From the cell containing the given text, extract its center point as [X, Y] coordinate. 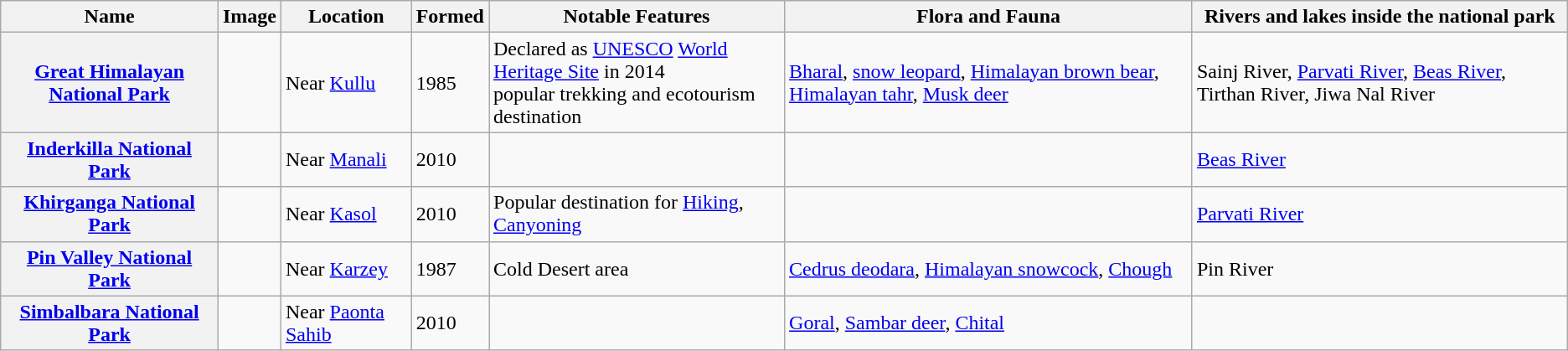
Beas River [1380, 159]
1985 [450, 82]
Formed [450, 17]
Cedrus deodara, Himalayan snowcock, Chough [988, 268]
Khirganga National Park [110, 214]
Name [110, 17]
Declared as UNESCO World Heritage Site in 2014popular trekking and ecotourism destination [637, 82]
Simbalbara National Park [110, 323]
Goral, Sambar deer, Chital [988, 323]
Parvati River [1380, 214]
Near Kasol [346, 214]
Near Paonta Sahib [346, 323]
Great Himalayan National Park [110, 82]
Near Kullu [346, 82]
Near Karzey [346, 268]
Image [250, 17]
Near Manali [346, 159]
Cold Desert area [637, 268]
Popular destination for Hiking, Canyoning [637, 214]
1987 [450, 268]
Sainj River, Parvati River, Beas River, Tirthan River, Jiwa Nal River [1380, 82]
Inderkilla National Park [110, 159]
Pin River [1380, 268]
Location [346, 17]
Notable Features [637, 17]
Flora and Fauna [988, 17]
Rivers and lakes inside the national park [1380, 17]
Pin Valley National Park [110, 268]
Bharal, snow leopard, Himalayan brown bear, Himalayan tahr, Musk deer [988, 82]
